Return the (x, y) coordinate for the center point of the cell that contains the specified text.  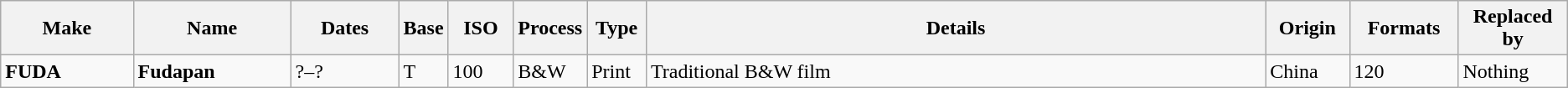
100 (481, 71)
Print (616, 71)
FUDA (67, 71)
Replaced by (1513, 28)
B&W (550, 71)
120 (1404, 71)
Dates (345, 28)
Traditional B&W film (955, 71)
Type (616, 28)
ISO (481, 28)
Process (550, 28)
Details (955, 28)
Base (424, 28)
?–? (345, 71)
Nothing (1513, 71)
Fudapan (212, 71)
Make (67, 28)
Name (212, 28)
Origin (1308, 28)
Formats (1404, 28)
T (424, 71)
China (1308, 71)
